Find where the given text appears and provide that cell's center as (x, y) coordinate. 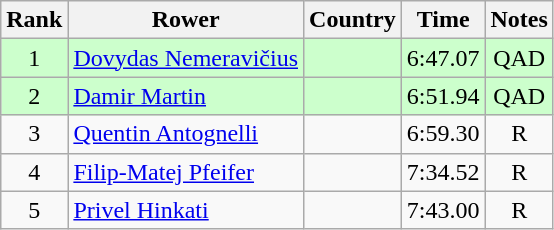
7:34.52 (443, 172)
4 (34, 172)
6:59.30 (443, 134)
Quentin Antognelli (186, 134)
1 (34, 58)
6:51.94 (443, 96)
Dovydas Nemeravičius (186, 58)
5 (34, 210)
Damir Martin (186, 96)
Notes (519, 20)
2 (34, 96)
Rower (186, 20)
7:43.00 (443, 210)
Time (443, 20)
6:47.07 (443, 58)
Rank (34, 20)
Country (353, 20)
Privel Hinkati (186, 210)
3 (34, 134)
Filip-Matej Pfeifer (186, 172)
